Search for the cell housing the specified text and yield its [X, Y] center coordinate. 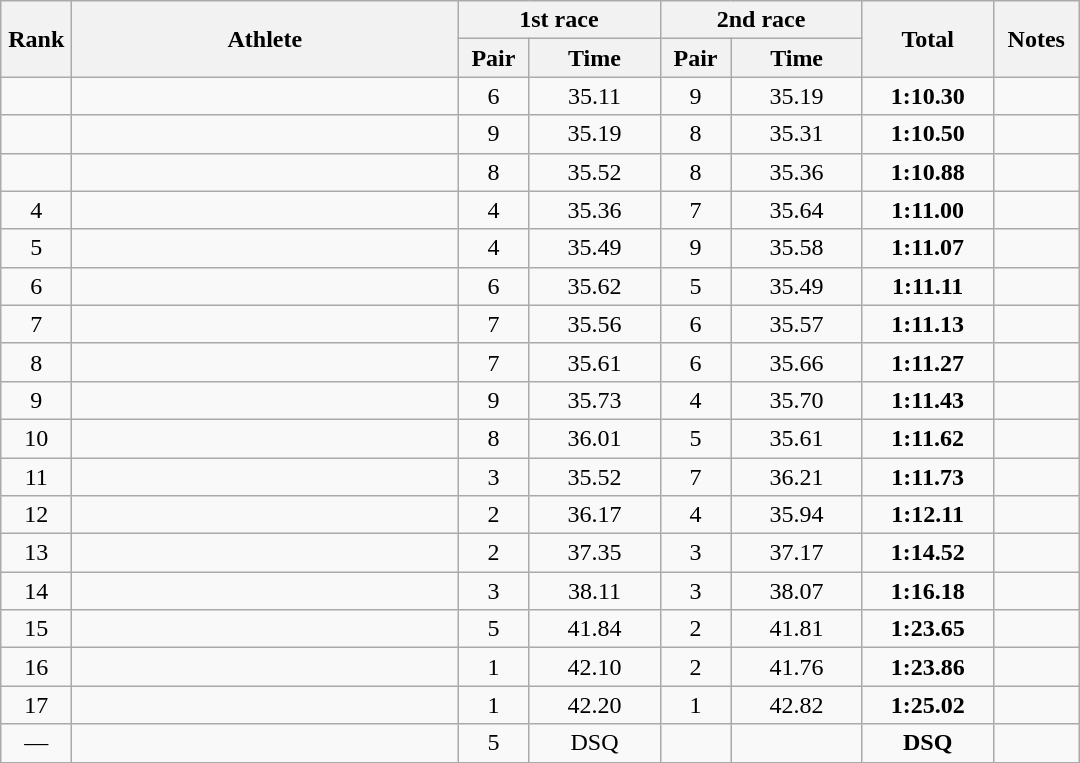
1:11.13 [928, 324]
35.66 [796, 362]
1:11.00 [928, 210]
41.76 [796, 667]
Total [928, 39]
35.73 [594, 400]
1:11.43 [928, 400]
16 [36, 667]
12 [36, 515]
41.81 [796, 629]
35.94 [796, 515]
11 [36, 477]
Rank [36, 39]
1st race [559, 20]
17 [36, 705]
1:11.62 [928, 438]
Athlete [265, 39]
42.82 [796, 705]
1:11.73 [928, 477]
37.17 [796, 553]
35.70 [796, 400]
36.01 [594, 438]
37.35 [594, 553]
1:14.52 [928, 553]
1:11.11 [928, 286]
35.57 [796, 324]
41.84 [594, 629]
10 [36, 438]
14 [36, 591]
42.20 [594, 705]
36.21 [796, 477]
13 [36, 553]
1:23.86 [928, 667]
1:16.18 [928, 591]
35.31 [796, 134]
15 [36, 629]
1:25.02 [928, 705]
38.11 [594, 591]
1:10.30 [928, 96]
1:23.65 [928, 629]
35.62 [594, 286]
42.10 [594, 667]
1:11.07 [928, 248]
35.58 [796, 248]
— [36, 743]
35.11 [594, 96]
1:10.88 [928, 172]
1:11.27 [928, 362]
1:10.50 [928, 134]
36.17 [594, 515]
35.64 [796, 210]
2nd race [761, 20]
Notes [1036, 39]
1:12.11 [928, 515]
35.56 [594, 324]
38.07 [796, 591]
